Search for the cell housing the specified text and yield its (x, y) center coordinate. 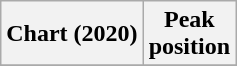
Chart (2020) (72, 34)
Peakposition (189, 34)
